From the cell containing the given text, extract its center point as [x, y] coordinate. 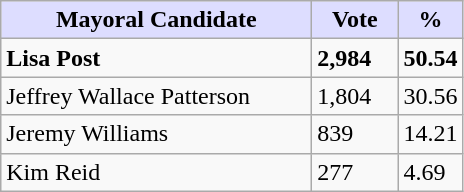
2,984 [355, 58]
Jeffrey Wallace Patterson [156, 96]
30.56 [430, 96]
277 [355, 172]
% [430, 20]
50.54 [430, 58]
Lisa Post [156, 58]
Vote [355, 20]
1,804 [355, 96]
14.21 [430, 134]
839 [355, 134]
Mayoral Candidate [156, 20]
Kim Reid [156, 172]
Jeremy Williams [156, 134]
4.69 [430, 172]
